Scan for the cell matching the given text and deliver its (X, Y) coordinate at center. 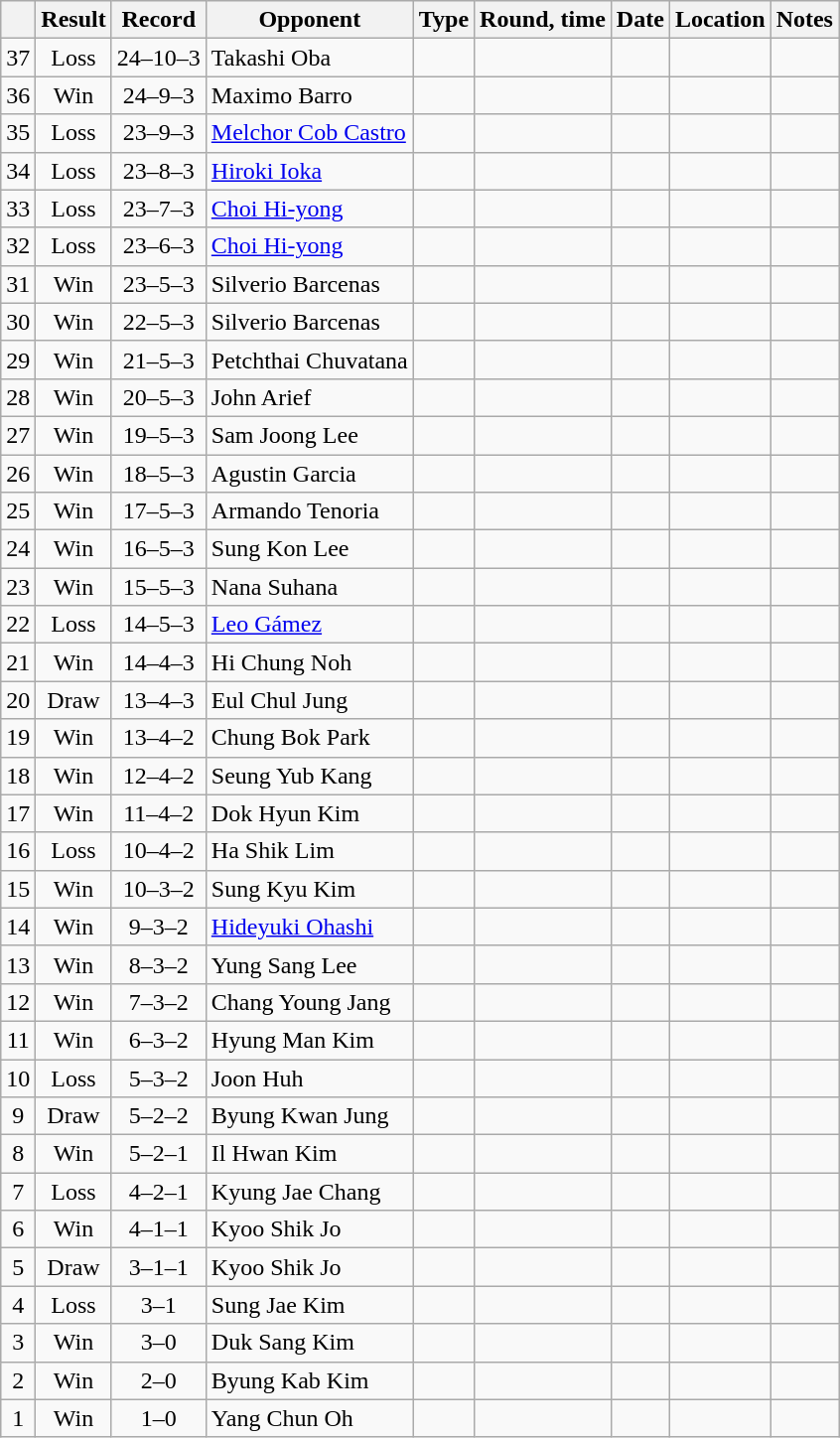
27 (18, 435)
17–5–3 (159, 511)
24–9–3 (159, 95)
10–4–2 (159, 851)
Location (720, 20)
5–2–1 (159, 1154)
5–2–2 (159, 1116)
14–5–3 (159, 625)
33 (18, 209)
16 (18, 851)
4–1–1 (159, 1229)
Eul Chul Jung (310, 700)
7 (18, 1192)
Agustin Garcia (310, 474)
5 (18, 1267)
9–3–2 (159, 927)
Nana Suhana (310, 587)
Duk Sang Kim (310, 1343)
11–4–2 (159, 813)
7–3–2 (159, 1002)
21–5–3 (159, 359)
16–5–3 (159, 549)
Date (639, 20)
Round, time (543, 20)
21 (18, 662)
Maximo Barro (310, 95)
22 (18, 625)
15–5–3 (159, 587)
28 (18, 397)
Dok Hyun Kim (310, 813)
Ha Shik Lim (310, 851)
24 (18, 549)
Hyung Man Kim (310, 1040)
Yang Chun Oh (310, 1418)
John Arief (310, 397)
Chang Young Jang (310, 1002)
Chung Bok Park (310, 738)
9 (18, 1116)
20 (18, 700)
6 (18, 1229)
3–1 (159, 1305)
Joon Huh (310, 1078)
5–3–2 (159, 1078)
Hiroki Ioka (310, 171)
Hideyuki Ohashi (310, 927)
15 (18, 889)
Sung Jae Kim (310, 1305)
32 (18, 246)
18–5–3 (159, 474)
30 (18, 322)
Seung Yub Kang (310, 776)
10–3–2 (159, 889)
8–3–2 (159, 964)
Takashi Oba (310, 58)
Byung Kab Kim (310, 1380)
Armando Tenoria (310, 511)
29 (18, 359)
23–6–3 (159, 246)
3 (18, 1343)
12–4–2 (159, 776)
23–7–3 (159, 209)
4 (18, 1305)
Sung Kyu Kim (310, 889)
Sam Joong Lee (310, 435)
10 (18, 1078)
23 (18, 587)
Melchor Cob Castro (310, 133)
20–5–3 (159, 397)
Il Hwan Kim (310, 1154)
Opponent (310, 20)
17 (18, 813)
18 (18, 776)
14 (18, 927)
12 (18, 1002)
4–2–1 (159, 1192)
24–10–3 (159, 58)
13 (18, 964)
Kyung Jae Chang (310, 1192)
3–0 (159, 1343)
Result (73, 20)
23–5–3 (159, 284)
Hi Chung Noh (310, 662)
35 (18, 133)
37 (18, 58)
19 (18, 738)
Notes (804, 20)
19–5–3 (159, 435)
14–4–3 (159, 662)
Record (159, 20)
Sung Kon Lee (310, 549)
31 (18, 284)
6–3–2 (159, 1040)
26 (18, 474)
34 (18, 171)
3–1–1 (159, 1267)
1–0 (159, 1418)
Type (443, 20)
13–4–3 (159, 700)
Yung Sang Lee (310, 964)
22–5–3 (159, 322)
2 (18, 1380)
1 (18, 1418)
Petchthai Chuvatana (310, 359)
13–4–2 (159, 738)
11 (18, 1040)
Byung Kwan Jung (310, 1116)
8 (18, 1154)
36 (18, 95)
25 (18, 511)
2–0 (159, 1380)
23–9–3 (159, 133)
Leo Gámez (310, 625)
23–8–3 (159, 171)
